Pinpoint the cell where the given text exists, returning its [x, y] midpoint coordinate. 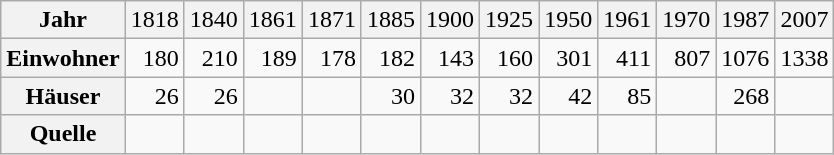
178 [332, 58]
2007 [804, 20]
1076 [746, 58]
1871 [332, 20]
1961 [628, 20]
1861 [272, 20]
Quelle [63, 134]
1818 [154, 20]
42 [568, 96]
180 [154, 58]
160 [510, 58]
411 [628, 58]
1885 [390, 20]
1925 [510, 20]
182 [390, 58]
1338 [804, 58]
807 [686, 58]
Einwohner [63, 58]
1970 [686, 20]
85 [628, 96]
Jahr [63, 20]
189 [272, 58]
143 [450, 58]
1987 [746, 20]
1840 [214, 20]
1950 [568, 20]
1900 [450, 20]
Häuser [63, 96]
301 [568, 58]
210 [214, 58]
268 [746, 96]
30 [390, 96]
